Extract the [x, y] coordinate from the center of the cell holding the provided text.  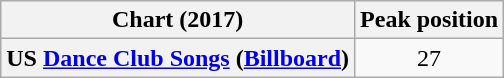
Chart (2017) [178, 20]
27 [430, 58]
Peak position [430, 20]
US Dance Club Songs (Billboard) [178, 58]
